Identify which cell holds the provided text, then report its (x, y) central coordinate. 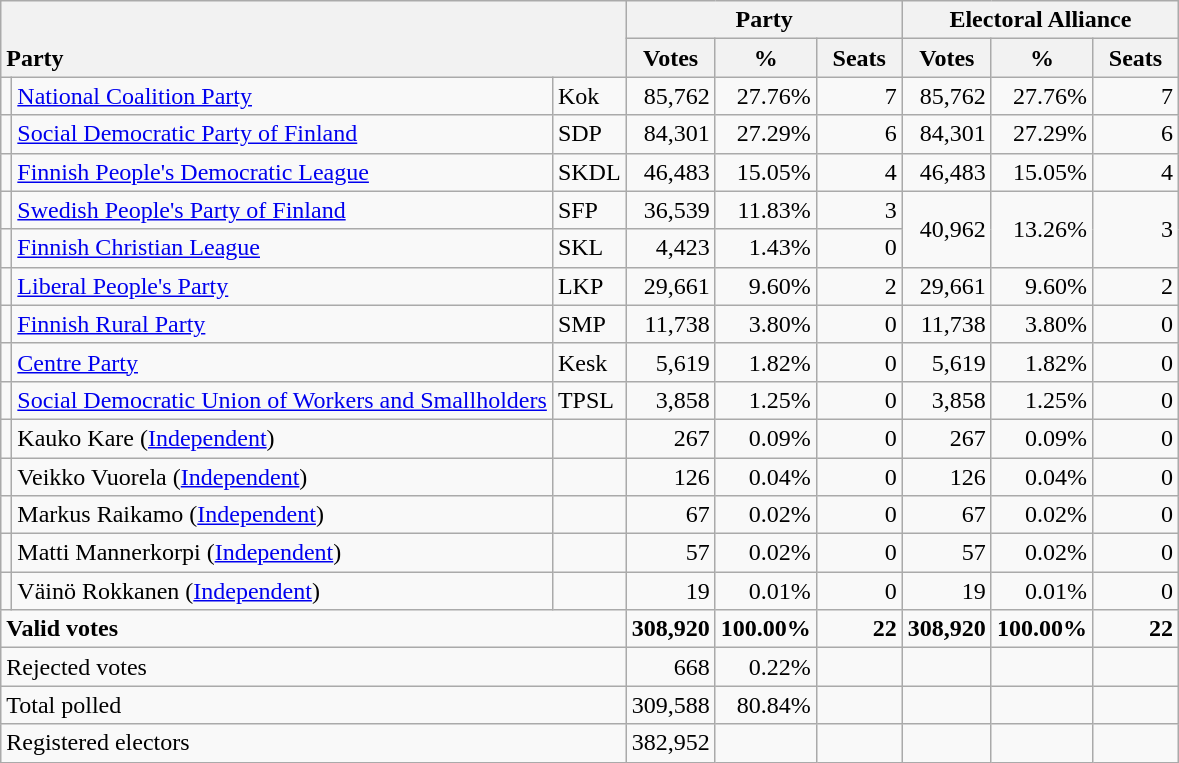
National Coalition Party (282, 96)
Valid votes (314, 629)
Kauko Kare (Independent) (282, 438)
13.26% (1042, 229)
Kesk (589, 362)
SDP (589, 134)
80.84% (766, 705)
SFP (589, 210)
668 (670, 667)
Markus Raikamo (Independent) (282, 515)
36,539 (670, 210)
Rejected votes (314, 667)
382,952 (670, 743)
309,588 (670, 705)
Veikko Vuorela (Independent) (282, 477)
SKL (589, 248)
Matti Mannerkorpi (Independent) (282, 553)
0.22% (766, 667)
SMP (589, 324)
1.43% (766, 248)
4,423 (670, 248)
SKDL (589, 172)
Finnish Rural Party (282, 324)
Total polled (314, 705)
Swedish People's Party of Finland (282, 210)
Electoral Alliance (1040, 20)
11.83% (766, 210)
Registered electors (314, 743)
Kok (589, 96)
TPSL (589, 400)
Finnish Christian League (282, 248)
LKP (589, 286)
Liberal People's Party (282, 286)
Väinö Rokkanen (Independent) (282, 591)
Centre Party (282, 362)
Social Democratic Party of Finland (282, 134)
40,962 (946, 229)
Finnish People's Democratic League (282, 172)
Social Democratic Union of Workers and Smallholders (282, 400)
